Locate the cell with the specified text and output its [x, y] center coordinate. 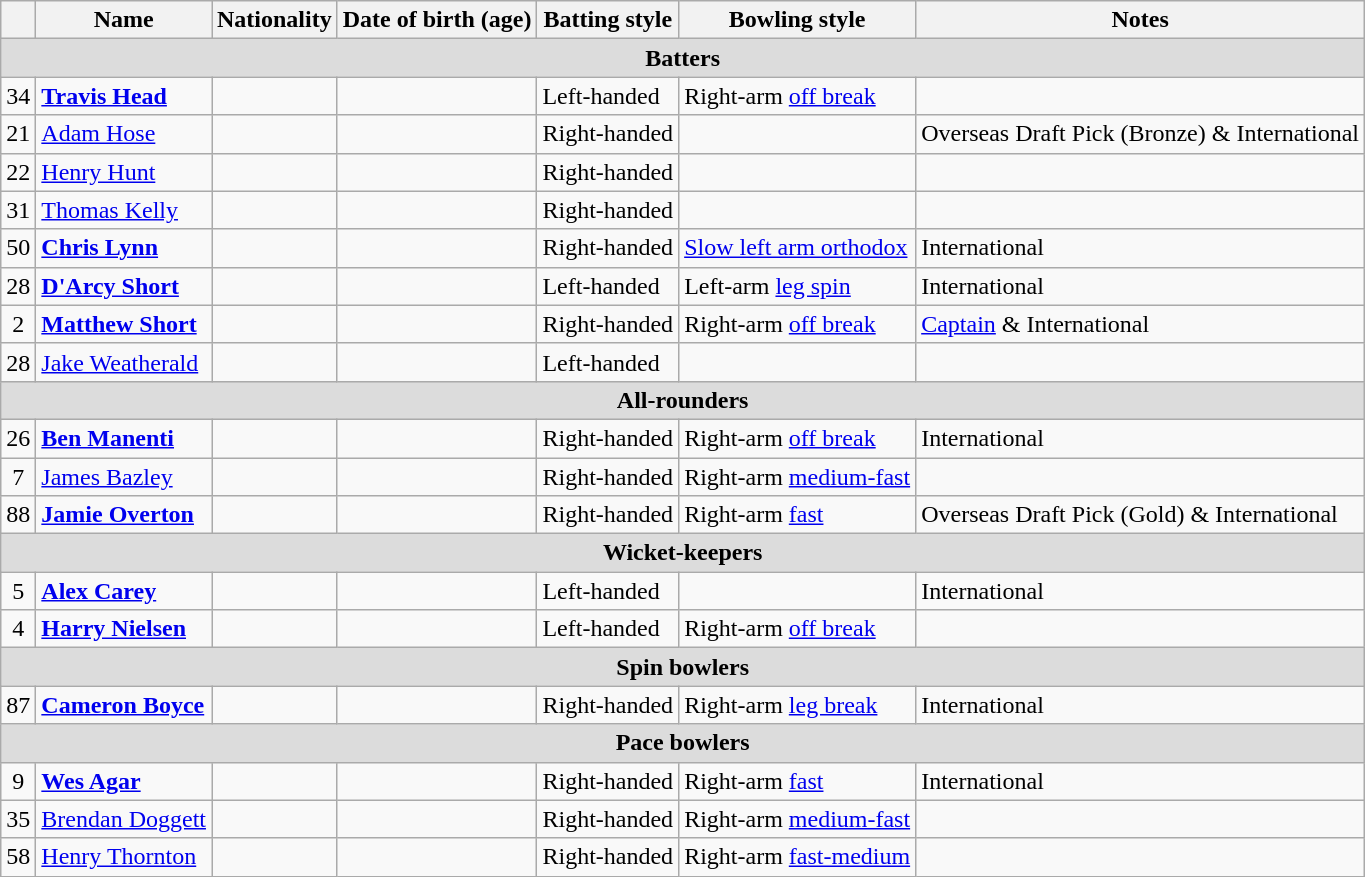
7 [18, 477]
5 [18, 591]
Captain & International [1140, 324]
Henry Thornton [124, 857]
Harry Nielsen [124, 629]
James Bazley [124, 477]
Wicket-keepers [683, 553]
Right-arm fast-medium [798, 857]
Notes [1140, 20]
50 [18, 248]
All-rounders [683, 400]
Date of birth (age) [437, 20]
Chris Lynn [124, 248]
Jake Weatherald [124, 362]
Brendan Doggett [124, 819]
Nationality [275, 20]
Alex Carey [124, 591]
Spin bowlers [683, 667]
Jamie Overton [124, 515]
21 [18, 134]
Thomas Kelly [124, 210]
Slow left arm orthodox [798, 248]
Cameron Boyce [124, 705]
9 [18, 781]
Wes Agar [124, 781]
Batters [683, 58]
D'Arcy Short [124, 286]
2 [18, 324]
88 [18, 515]
31 [18, 210]
87 [18, 705]
Adam Hose [124, 134]
Right-arm leg break [798, 705]
Left-arm leg spin [798, 286]
Pace bowlers [683, 743]
Matthew Short [124, 324]
Bowling style [798, 20]
22 [18, 172]
Batting style [608, 20]
Name [124, 20]
Travis Head [124, 96]
35 [18, 819]
26 [18, 438]
58 [18, 857]
Overseas Draft Pick (Bronze) & International [1140, 134]
Overseas Draft Pick (Gold) & International [1140, 515]
Henry Hunt [124, 172]
34 [18, 96]
4 [18, 629]
Ben Manenti [124, 438]
